Capture the cell that displays the provided text and extract its [X, Y] central coordinate. 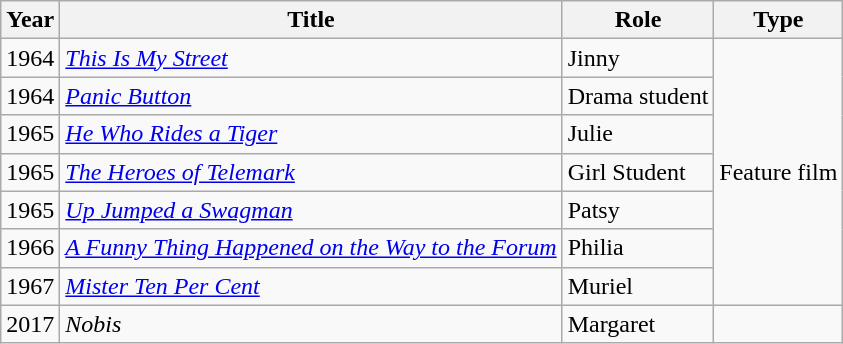
A Funny Thing Happened on the Way to the Forum [311, 248]
Role [638, 20]
Up Jumped a Swagman [311, 210]
Philia [638, 248]
Jinny [638, 58]
Girl Student [638, 172]
Patsy [638, 210]
The Heroes of Telemark [311, 172]
He Who Rides a Tiger [311, 134]
Muriel [638, 286]
1967 [30, 286]
This Is My Street [311, 58]
Year [30, 20]
Mister Ten Per Cent [311, 286]
Margaret [638, 324]
1966 [30, 248]
Panic Button [311, 96]
Title [311, 20]
Nobis [311, 324]
Feature film [778, 172]
Drama student [638, 96]
2017 [30, 324]
Julie [638, 134]
Type [778, 20]
